For the text-containing cell, return its midpoint in (X, Y) coordinate format. 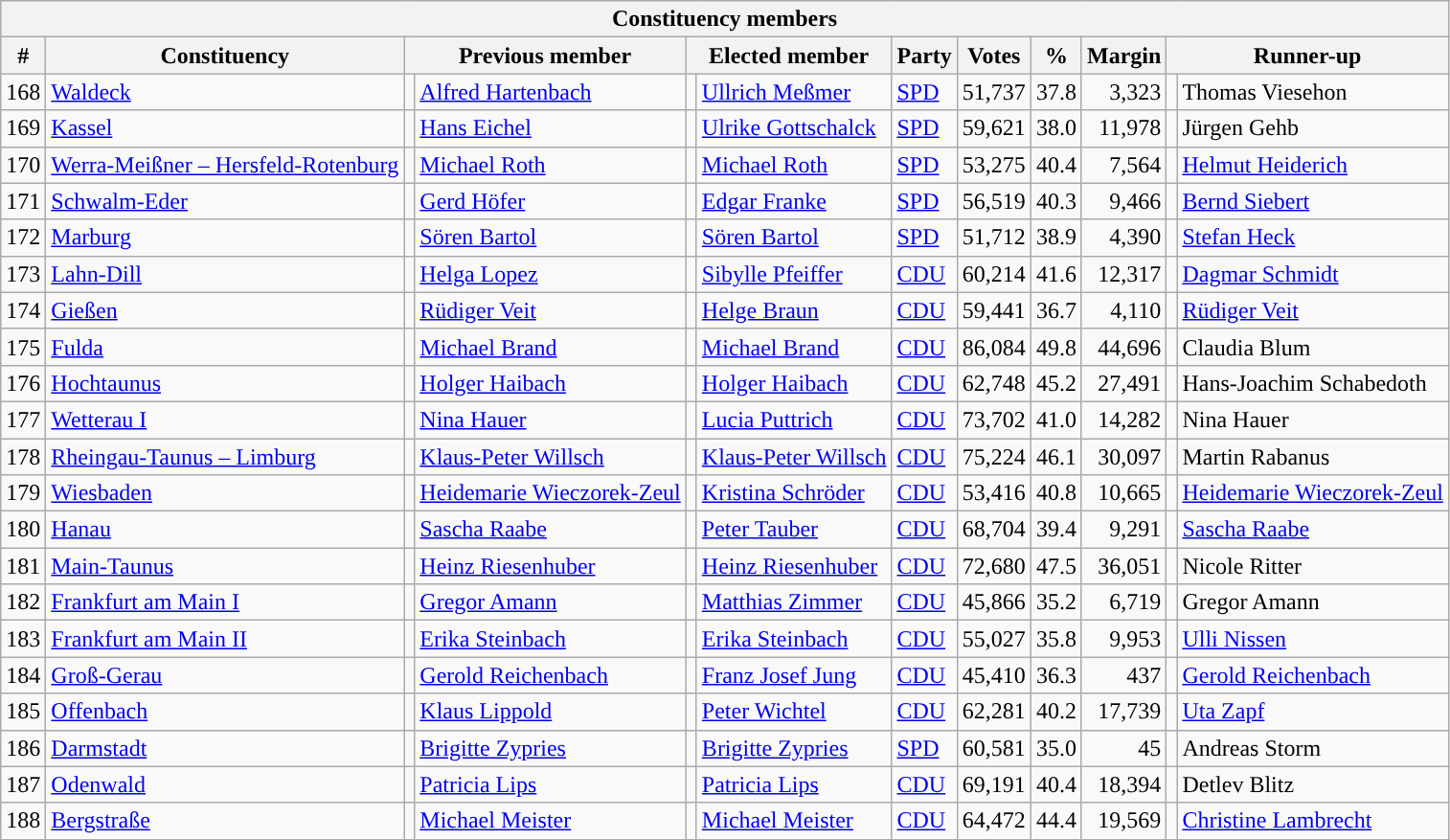
Offenbach (225, 712)
% (1055, 56)
39.4 (1055, 530)
Odenwald (225, 784)
30,097 (1123, 457)
Alfred Hartenbach (551, 92)
19,569 (1123, 821)
171 (23, 201)
Hans-Joachim Schabedoth (1313, 383)
Party (924, 56)
69,191 (994, 784)
14,282 (1123, 420)
187 (23, 784)
Gerd Höfer (551, 201)
44,696 (1123, 347)
53,416 (994, 493)
38.0 (1055, 128)
170 (23, 165)
75,224 (994, 457)
Groß-Gerau (225, 675)
181 (23, 566)
35.2 (1055, 602)
4,390 (1123, 238)
68,704 (994, 530)
6,719 (1123, 602)
37.8 (1055, 92)
Ullrich Meßmer (794, 92)
Sibylle Pfeiffer (794, 274)
35.0 (1055, 748)
56,519 (994, 201)
18,394 (1123, 784)
Previous member (546, 56)
Constituency members (725, 19)
Bergstraße (225, 821)
55,027 (994, 639)
174 (23, 310)
184 (23, 675)
40.8 (1055, 493)
9,291 (1123, 530)
Helge Braun (794, 310)
Lahn-Dill (225, 274)
Claudia Blum (1313, 347)
Helmut Heiderich (1313, 165)
188 (23, 821)
182 (23, 602)
Kristina Schröder (794, 493)
86,084 (994, 347)
36.7 (1055, 310)
41.6 (1055, 274)
4,110 (1123, 310)
49.8 (1055, 347)
35.8 (1055, 639)
17,739 (1123, 712)
Schwalm-Eder (225, 201)
51,712 (994, 238)
Frankfurt am Main II (225, 639)
Edgar Franke (794, 201)
173 (23, 274)
Elected member (789, 56)
11,978 (1123, 128)
185 (23, 712)
64,472 (994, 821)
Franz Josef Jung (794, 675)
Rheingau-Taunus – Limburg (225, 457)
437 (1123, 675)
7,564 (1123, 165)
Uta Zapf (1313, 712)
Bernd Siebert (1313, 201)
Wetterau I (225, 420)
Waldeck (225, 92)
45 (1123, 748)
Ulli Nissen (1313, 639)
Peter Wichtel (794, 712)
Hanau (225, 530)
44.4 (1055, 821)
Jürgen Gehb (1313, 128)
Main-Taunus (225, 566)
179 (23, 493)
Marburg (225, 238)
45.2 (1055, 383)
Lucia Puttrich (794, 420)
Hans Eichel (551, 128)
Matthias Zimmer (794, 602)
45,410 (994, 675)
Klaus Lippold (551, 712)
36,051 (1123, 566)
Constituency (225, 56)
175 (23, 347)
Helga Lopez (551, 274)
9,466 (1123, 201)
60,214 (994, 274)
73,702 (994, 420)
9,953 (1123, 639)
Hochtaunus (225, 383)
Wiesbaden (225, 493)
38.9 (1055, 238)
Kassel (225, 128)
183 (23, 639)
40.2 (1055, 712)
Fulda (225, 347)
Runner-up (1308, 56)
Ulrike Gottschalck (794, 128)
178 (23, 457)
Andreas Storm (1313, 748)
45,866 (994, 602)
Margin (1123, 56)
Thomas Viesehon (1313, 92)
46.1 (1055, 457)
Dagmar Schmidt (1313, 274)
62,748 (994, 383)
3,323 (1123, 92)
Detlev Blitz (1313, 784)
41.0 (1055, 420)
186 (23, 748)
Gießen (225, 310)
180 (23, 530)
62,281 (994, 712)
72,680 (994, 566)
47.5 (1055, 566)
40.3 (1055, 201)
Darmstadt (225, 748)
Christine Lambrecht (1313, 821)
60,581 (994, 748)
59,621 (994, 128)
168 (23, 92)
12,317 (1123, 274)
Nicole Ritter (1313, 566)
51,737 (994, 92)
177 (23, 420)
# (23, 56)
27,491 (1123, 383)
Werra-Meißner – Hersfeld-Rotenburg (225, 165)
Votes (994, 56)
10,665 (1123, 493)
53,275 (994, 165)
176 (23, 383)
172 (23, 238)
Frankfurt am Main I (225, 602)
Peter Tauber (794, 530)
59,441 (994, 310)
36.3 (1055, 675)
169 (23, 128)
Stefan Heck (1313, 238)
Martin Rabanus (1313, 457)
